Locate the cell with the specified text and output its [x, y] center coordinate. 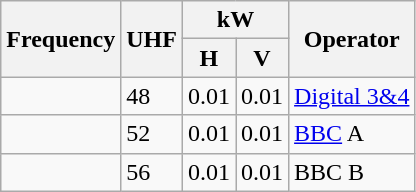
Digital 3&4 [352, 96]
48 [152, 96]
BBC B [352, 172]
52 [152, 134]
H [208, 58]
Frequency [61, 39]
Operator [352, 39]
V [262, 58]
kW [235, 20]
UHF [152, 39]
BBC A [352, 134]
56 [152, 172]
